Scan for the cell matching the given text and deliver its (x, y) coordinate at center. 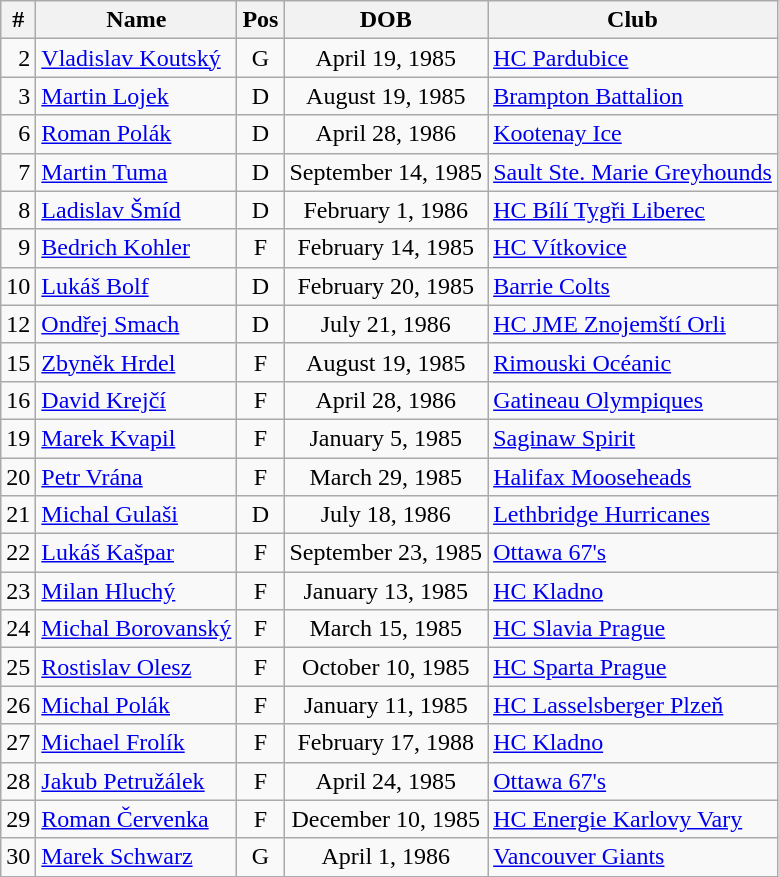
Saginaw Spirit (633, 438)
Michal Polák (136, 705)
April 19, 1985 (386, 58)
February 14, 1985 (386, 248)
September 23, 1985 (386, 553)
Michal Gulaši (136, 515)
July 18, 1986 (386, 515)
12 (18, 324)
HC Bílí Tygři Liberec (633, 210)
23 (18, 591)
Roman Červenka (136, 819)
Rimouski Océanic (633, 362)
Lukáš Bolf (136, 286)
Rostislav Olesz (136, 667)
HC Slavia Prague (633, 629)
27 (18, 743)
Michael Frolík (136, 743)
Vancouver Giants (633, 857)
HC Pardubice (633, 58)
Zbyněk Hrdel (136, 362)
Michal Borovanský (136, 629)
Marek Schwarz (136, 857)
Milan Hluchý (136, 591)
February 1, 1986 (386, 210)
October 10, 1985 (386, 667)
HC Sparta Prague (633, 667)
26 (18, 705)
29 (18, 819)
30 (18, 857)
Brampton Battalion (633, 96)
Ladislav Šmíd (136, 210)
April 24, 1985 (386, 781)
HC JME Znojemští Orli (633, 324)
Ondřej Smach (136, 324)
Kootenay Ice (633, 134)
Petr Vrána (136, 477)
8 (18, 210)
6 (18, 134)
7 (18, 172)
Barrie Colts (633, 286)
Vladislav Koutský (136, 58)
3 (18, 96)
19 (18, 438)
Sault Ste. Marie Greyhounds (633, 172)
DOB (386, 20)
9 (18, 248)
January 13, 1985 (386, 591)
Pos (260, 20)
February 20, 1985 (386, 286)
Lethbridge Hurricanes (633, 515)
21 (18, 515)
January 5, 1985 (386, 438)
25 (18, 667)
Bedrich Kohler (136, 248)
Marek Kvapil (136, 438)
January 11, 1985 (386, 705)
April 1, 1986 (386, 857)
Name (136, 20)
22 (18, 553)
HC Energie Karlovy Vary (633, 819)
16 (18, 400)
28 (18, 781)
10 (18, 286)
# (18, 20)
March 29, 1985 (386, 477)
Jakub Petružálek (136, 781)
Roman Polák (136, 134)
Lukáš Kašpar (136, 553)
February 17, 1988 (386, 743)
Club (633, 20)
HC Lasselsberger Plzeň (633, 705)
December 10, 1985 (386, 819)
Martin Lojek (136, 96)
24 (18, 629)
March 15, 1985 (386, 629)
September 14, 1985 (386, 172)
Gatineau Olympiques (633, 400)
Halifax Mooseheads (633, 477)
20 (18, 477)
2 (18, 58)
David Krejčí (136, 400)
HC Vítkovice (633, 248)
Martin Tuma (136, 172)
15 (18, 362)
July 21, 1986 (386, 324)
